For the text-containing cell, return its midpoint in (x, y) coordinate format. 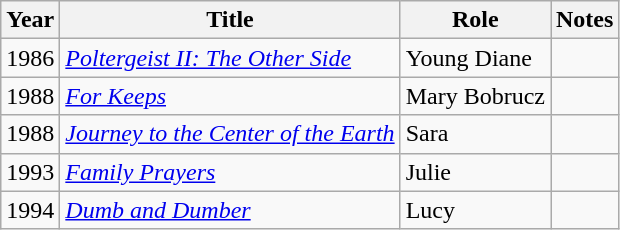
1986 (30, 58)
Lucy (475, 210)
Mary Bobrucz (475, 96)
1993 (30, 172)
Dumb and Dumber (230, 210)
Family Prayers (230, 172)
Title (230, 20)
Journey to the Center of the Earth (230, 134)
Role (475, 20)
1994 (30, 210)
Julie (475, 172)
Notes (584, 20)
Young Diane (475, 58)
Poltergeist II: The Other Side (230, 58)
For Keeps (230, 96)
Sara (475, 134)
Year (30, 20)
